Identify which cell holds the provided text, then report its (x, y) central coordinate. 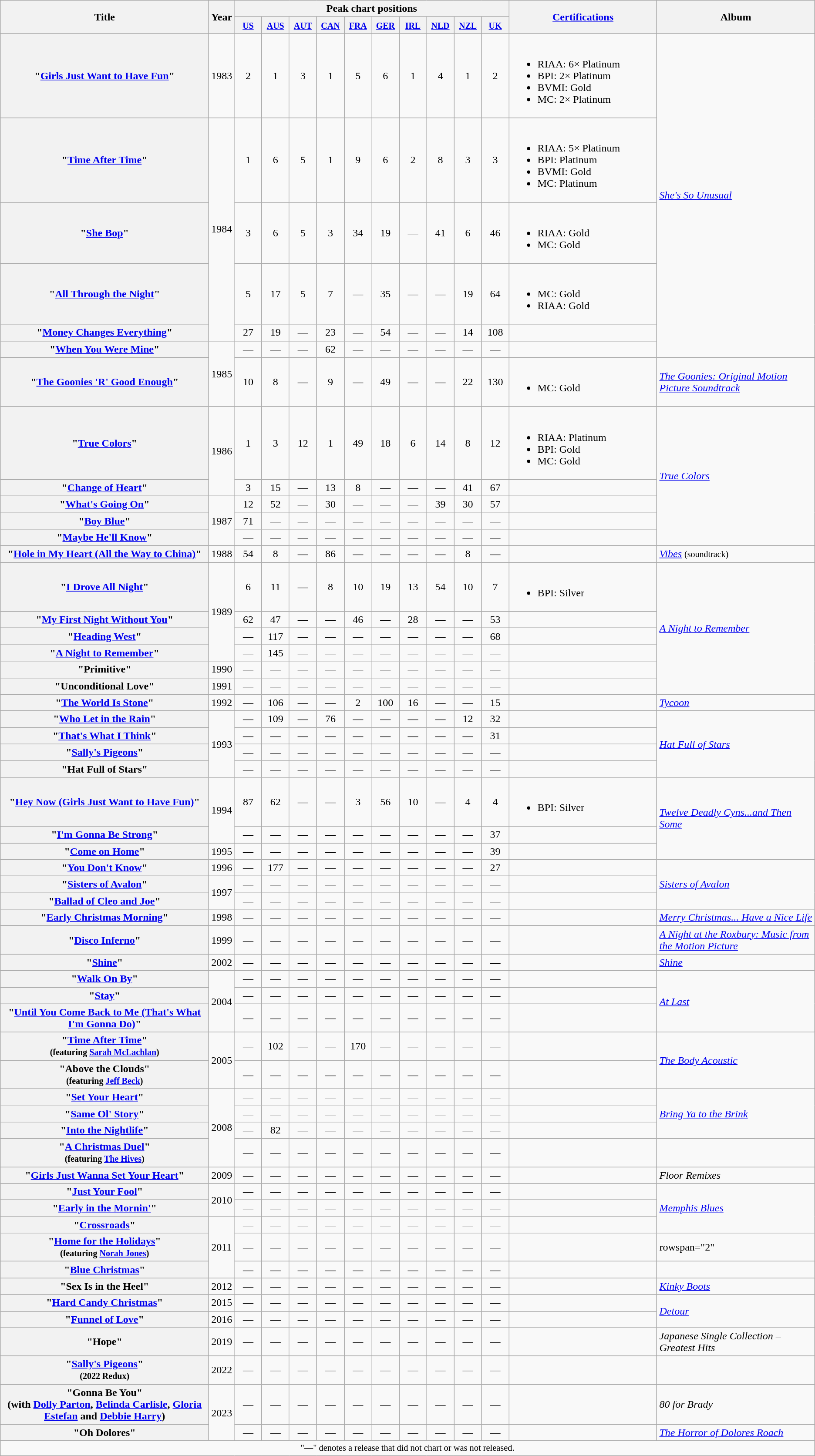
68 (495, 636)
1989 (222, 612)
"Above the Clouds"(featuring Jeff Beck) (104, 1074)
2002 (222, 962)
"Hard Candy Christmas" (104, 1303)
1987 (222, 521)
"Sally's Pigeons" (104, 752)
2005 (222, 1060)
"Hat Full of Stars" (104, 769)
23 (330, 333)
UK (495, 25)
1988 (222, 554)
"I'm Gonna Be Strong" (104, 834)
"Early Christmas Morning" (104, 918)
64 (495, 294)
100 (386, 703)
True Colors (736, 476)
"A Christmas Duel"(featuring The Hives) (104, 1153)
"That's What I Think" (104, 736)
"My First Night Without You" (104, 620)
"Come on Home" (104, 851)
2012 (222, 1286)
31 (495, 736)
FRA (358, 25)
1983 (222, 76)
22 (468, 382)
71 (248, 521)
2023 (222, 1412)
"Hope" (104, 1342)
"Maybe He'll Know" (104, 538)
2009 (222, 1175)
"Stay" (104, 995)
Vibes (soundtrack) (736, 554)
34 (358, 233)
NZL (468, 25)
Kinky Boots (736, 1286)
US (248, 25)
"Disco Inferno" (104, 940)
2004 (222, 1001)
MC: Gold (583, 382)
"Hole in My Heart (All the Way to China)" (104, 554)
130 (495, 382)
109 (275, 719)
Title (104, 17)
Bring Ya to the Brink (736, 1113)
1986 (222, 451)
82 (275, 1130)
"Blue Christmas" (104, 1270)
"Same Ol' Story" (104, 1113)
Twelve Deadly Cyns...and Then Some (736, 818)
MC: GoldRIAA: Gold (583, 294)
177 (275, 868)
Year (222, 17)
1984 (222, 229)
"Ballad of Cleo and Joe" (104, 901)
Peak chart positions (372, 9)
2015 (222, 1303)
"Hey Now (Girls Just Want to Have Fun)" (104, 802)
2008 (222, 1127)
"Boy Blue" (104, 521)
"Sisters of Avalon" (104, 884)
"—" denotes a release that did not chart or was not released. (407, 1448)
At Last (736, 1001)
145 (275, 653)
"Time After Time" (104, 160)
2019 (222, 1342)
The Body Acoustic (736, 1060)
"The World Is Stone" (104, 703)
rowspan="2" (736, 1248)
1993 (222, 744)
"Just Your Fool" (104, 1192)
Detour (736, 1311)
Certifications (583, 17)
1997 (222, 893)
"Shine" (104, 962)
Japanese Single Collection – Greatest Hits (736, 1342)
"Sally's Pigeons"(2022 Redux) (104, 1370)
"Into the Nightlife" (104, 1130)
"She Bop" (104, 233)
NLD (441, 25)
35 (386, 294)
"Home for the Holidays"(featuring Norah Jones) (104, 1248)
"Early in the Mornin'" (104, 1208)
1994 (222, 810)
Album (736, 17)
A Night to Remember (736, 629)
2010 (222, 1200)
28 (413, 620)
32 (495, 719)
16 (413, 703)
"Change of Heart" (104, 488)
"Sex Is in the Heel" (104, 1286)
18 (386, 443)
"The Goonies 'R' Good Enough" (104, 382)
"You Don't Know" (104, 868)
AUS (275, 25)
"What's Going On" (104, 504)
IRL (413, 25)
GER (386, 25)
17 (275, 294)
"Heading West" (104, 636)
Shine (736, 962)
Memphis Blues (736, 1208)
11 (275, 587)
Sisters of Avalon (736, 884)
RIAA: 5× PlatinumBPI: PlatinumBVMI: GoldMC: Platinum (583, 160)
Tycoon (736, 703)
She's So Unusual (736, 195)
"Walk On By" (104, 979)
2022 (222, 1370)
80 for Brady (736, 1404)
The Goonies: Original Motion Picture Soundtrack (736, 382)
The Horror of Dolores Roach (736, 1432)
"Oh Dolores" (104, 1432)
170 (358, 1046)
CAN (330, 25)
2016 (222, 1319)
1990 (222, 669)
Hat Full of Stars (736, 744)
Floor Remixes (736, 1175)
AUT (303, 25)
1991 (222, 686)
1999 (222, 940)
1985 (222, 373)
"All Through the Night" (104, 294)
RIAA: PlatinumBPI: GoldMC: Gold (583, 443)
2011 (222, 1248)
87 (248, 802)
117 (275, 636)
"Funnel of Love" (104, 1319)
Merry Christmas... Have a Nice Life (736, 918)
"Set Your Heart" (104, 1097)
53 (495, 620)
"A Night to Remember" (104, 653)
RIAA: GoldMC: Gold (583, 233)
"Money Changes Everything" (104, 333)
"Girls Just Wanna Set Your Heart" (104, 1175)
102 (275, 1046)
1992 (222, 703)
"Gonna Be You"(with Dolly Parton, Belinda Carlisle, Gloria Estefan and Debbie Harry) (104, 1404)
106 (275, 703)
1998 (222, 918)
86 (330, 554)
A Night at the Roxbury: Music from the Motion Picture (736, 940)
67 (495, 488)
47 (275, 620)
"True Colors" (104, 443)
RIAA: 6× PlatinumBPI: 2× PlatinumBVMI: GoldMC: 2× Platinum (583, 76)
"Primitive" (104, 669)
108 (495, 333)
"When You Were Mine" (104, 349)
"Girls Just Want to Have Fun" (104, 76)
76 (330, 719)
37 (495, 834)
"Unconditional Love" (104, 686)
1995 (222, 851)
"I Drove All Night" (104, 587)
1996 (222, 868)
56 (386, 802)
52 (275, 504)
"Who Let in the Rain" (104, 719)
"Until You Come Back to Me (That's What I'm Gonna Do)" (104, 1018)
"Crossroads" (104, 1225)
57 (495, 504)
"Time After Time"(featuring Sarah McLachlan) (104, 1046)
